Return the (x, y) coordinate for the center point of the cell that contains the specified text.  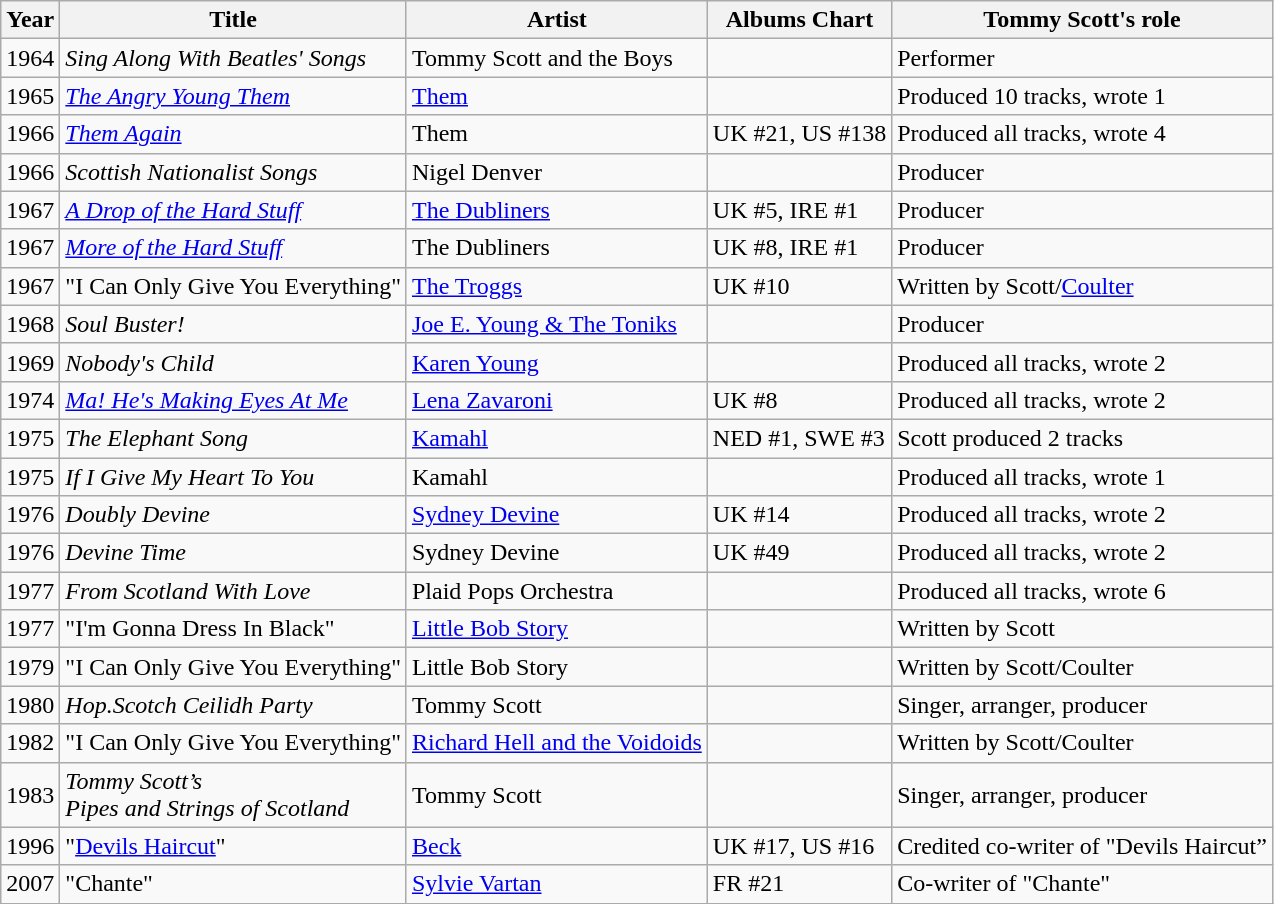
Produced 10 tracks, wrote 1 (1082, 96)
1968 (30, 324)
NED #1, SWE #3 (799, 438)
"Devils Haircut" (234, 846)
Albums Chart (799, 20)
Sylvie Vartan (556, 884)
Scottish Nationalist Songs (234, 172)
UK #8 (799, 400)
Title (234, 20)
1964 (30, 58)
"Chante" (234, 884)
Credited co-writer of "Devils Haircut” (1082, 846)
Performer (1082, 58)
1965 (30, 96)
The Troggs (556, 286)
"I'm Gonna Dress In Black" (234, 629)
UK #21, US #138 (799, 134)
Tommy Scott and the Boys (556, 58)
More of the Hard Stuff (234, 248)
UK #10 (799, 286)
Tommy Scott's role (1082, 20)
Ma! He's Making Eyes At Me (234, 400)
Artist (556, 20)
Richard Hell and the Voidoids (556, 743)
Hop.Scotch Ceilidh Party (234, 705)
1982 (30, 743)
Sing Along With Beatles' Songs (234, 58)
Co-writer of "Chante" (1082, 884)
Tommy Scott’sPipes and Strings of Scotland (234, 794)
Written by Scott (1082, 629)
UK #5, IRE #1 (799, 210)
Them Again (234, 134)
Beck (556, 846)
2007 (30, 884)
FR #21 (799, 884)
UK #14 (799, 515)
UK #8, IRE #1 (799, 248)
Scott produced 2 tracks (1082, 438)
1979 (30, 667)
Produced all tracks, wrote 1 (1082, 477)
Karen Young (556, 362)
Doubly Devine (234, 515)
Joe E. Young & The Toniks (556, 324)
From Scotland With Love (234, 591)
The Elephant Song (234, 438)
UK #49 (799, 553)
Produced all tracks, wrote 6 (1082, 591)
1983 (30, 794)
The Angry Young Them (234, 96)
Nobody's Child (234, 362)
1996 (30, 846)
Lena Zavaroni (556, 400)
Soul Buster! (234, 324)
Year (30, 20)
Produced all tracks, wrote 4 (1082, 134)
Plaid Pops Orchestra (556, 591)
If I Give My Heart To You (234, 477)
Nigel Denver (556, 172)
1969 (30, 362)
1974 (30, 400)
A Drop of the Hard Stuff (234, 210)
UK #17, US #16 (799, 846)
Devine Time (234, 553)
1980 (30, 705)
